Identify which cell holds the provided text, then report its (X, Y) central coordinate. 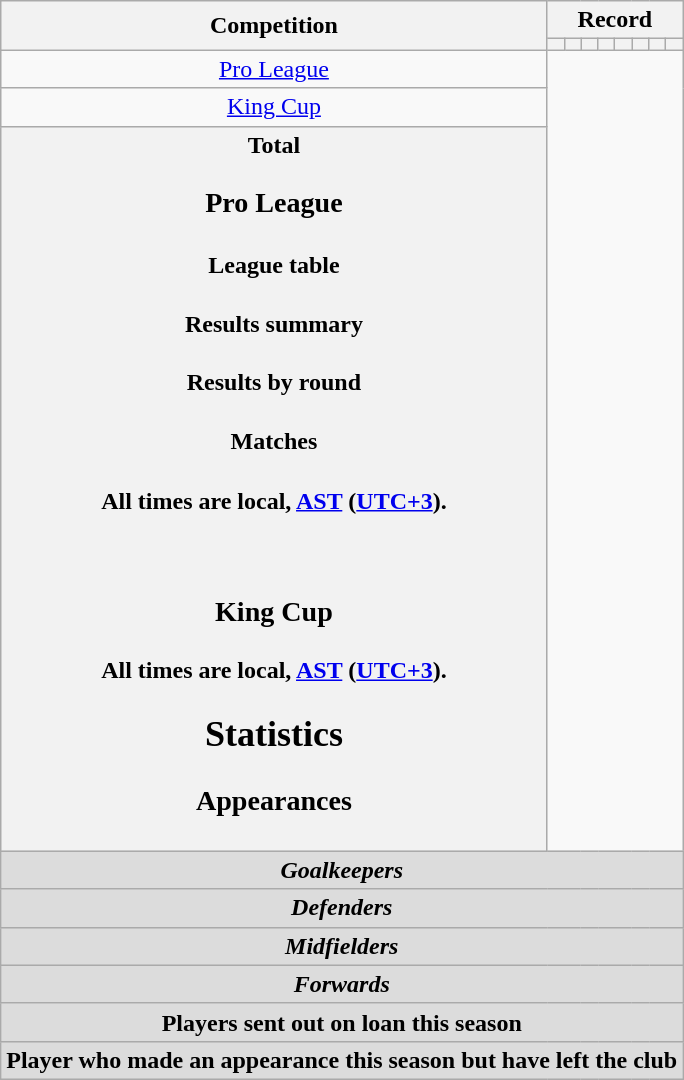
Record (615, 20)
Defenders (342, 908)
Goalkeepers (342, 870)
Players sent out on loan this season (342, 1022)
Midfielders (342, 946)
Forwards (342, 984)
Competition (274, 26)
Pro League (274, 69)
Player who made an appearance this season but have left the club (342, 1060)
King Cup (274, 107)
